Extract the [x, y] coordinate from the center of the cell holding the provided text.  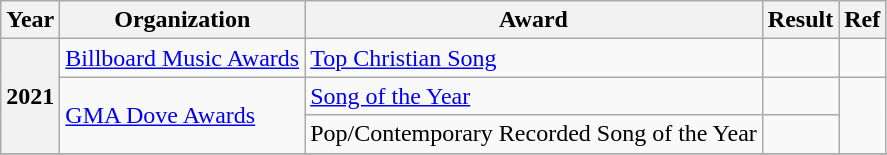
Award [534, 20]
Pop/Contemporary Recorded Song of the Year [534, 134]
Ref [862, 20]
Song of the Year [534, 96]
Result [800, 20]
2021 [30, 96]
Year [30, 20]
GMA Dove Awards [182, 115]
Organization [182, 20]
Top Christian Song [534, 58]
Billboard Music Awards [182, 58]
